Detect which cell encompasses the target text, then output its (x, y) center coordinate. 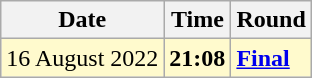
Date (82, 20)
16 August 2022 (82, 58)
21:08 (198, 58)
Round (271, 20)
Time (198, 20)
Final (271, 58)
